Return the (X, Y) coordinate for the center point of the cell that contains the specified text.  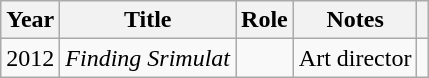
Title (148, 20)
Finding Srimulat (148, 58)
Notes (355, 20)
Year (30, 20)
Art director (355, 58)
Role (265, 20)
2012 (30, 58)
